Scan for the cell matching the given text and deliver its [X, Y] coordinate at center. 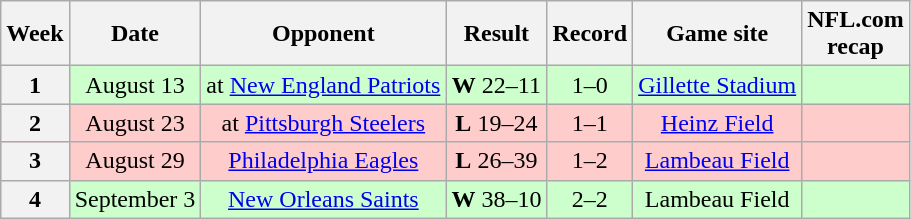
1–1 [590, 123]
NFL.comrecap [856, 34]
Heinz Field [718, 123]
L 19–24 [496, 123]
Record [590, 34]
at New England Patriots [324, 85]
Gillette Stadium [718, 85]
W 38–10 [496, 199]
Result [496, 34]
August 29 [135, 161]
1–0 [590, 85]
at Pittsburgh Steelers [324, 123]
4 [35, 199]
Week [35, 34]
1–2 [590, 161]
September 3 [135, 199]
W 22–11 [496, 85]
Date [135, 34]
L 26–39 [496, 161]
Game site [718, 34]
Opponent [324, 34]
New Orleans Saints [324, 199]
2–2 [590, 199]
Philadelphia Eagles [324, 161]
August 13 [135, 85]
2 [35, 123]
3 [35, 161]
1 [35, 85]
August 23 [135, 123]
